For the text-containing cell, return its midpoint in (X, Y) coordinate format. 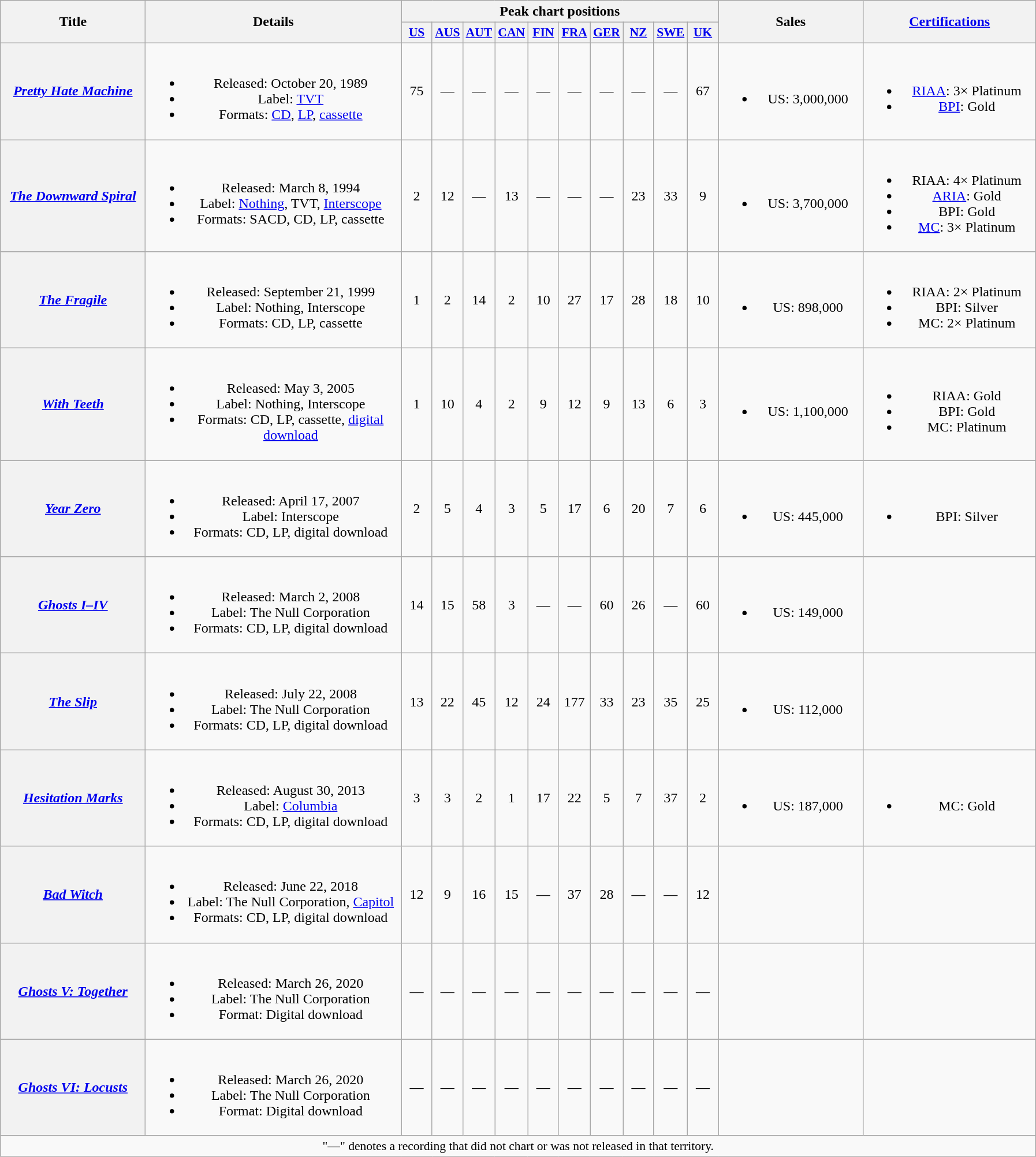
US: 3,000,000 (791, 91)
Ghosts I–IV (73, 605)
BPI: Silver (949, 508)
Released: September 21, 1999Label: Nothing, InterscopeFormats: CD, LP, cassette (274, 300)
Released: August 30, 2013Label: ColumbiaFormats: CD, LP, digital download (274, 798)
177 (574, 701)
RIAA: 3× PlatinumBPI: Gold (949, 91)
Released: April 17, 2007Label: InterscopeFormats: CD, LP, digital download (274, 508)
58 (479, 605)
The Slip (73, 701)
The Downward Spiral (73, 196)
27 (574, 300)
16 (479, 894)
UK (702, 33)
US: 3,700,000 (791, 196)
AUT (479, 33)
Released: March 2, 2008Label: The Null CorporationFormats: CD, LP, digital download (274, 605)
US: 898,000 (791, 300)
Released: June 22, 2018Label: The Null Corporation, CapitolFormats: CD, LP, digital download (274, 894)
Certifications (949, 22)
Details (274, 22)
MC: Gold (949, 798)
US: 149,000 (791, 605)
US: 1,100,000 (791, 404)
Released: March 8, 1994Label: Nothing, TVT, InterscopeFormats: SACD, CD, LP, cassette (274, 196)
Released: October 20, 1989Label: TVTFormats: CD, LP, cassette (274, 91)
RIAA: 2× PlatinumBPI: SilverMC: 2× Platinum (949, 300)
25 (702, 701)
Ghosts V: Together (73, 991)
NZ (639, 33)
18 (670, 300)
"—" denotes a recording that did not chart or was not released in that territory. (519, 1146)
24 (543, 701)
US: 112,000 (791, 701)
Year Zero (73, 508)
75 (417, 91)
CAN (512, 33)
Title (73, 22)
Bad Witch (73, 894)
35 (670, 701)
US (417, 33)
US: 187,000 (791, 798)
Released: July 22, 2008Label: The Null CorporationFormats: CD, LP, digital download (274, 701)
Sales (791, 22)
US: 445,000 (791, 508)
AUS (447, 33)
26 (639, 605)
Ghosts VI: Locusts (73, 1087)
20 (639, 508)
Peak chart positions (560, 12)
SWE (670, 33)
FRA (574, 33)
RIAA: GoldBPI: GoldMC: Platinum (949, 404)
With Teeth (73, 404)
GER (606, 33)
67 (702, 91)
The Fragile (73, 300)
Released: May 3, 2005Label: Nothing, InterscopeFormats: CD, LP, cassette, digital download (274, 404)
RIAA: 4× PlatinumARIA: GoldBPI: GoldMC: 3× Platinum (949, 196)
Pretty Hate Machine (73, 91)
FIN (543, 33)
Hesitation Marks (73, 798)
45 (479, 701)
